For the text-containing cell, return its midpoint in (x, y) coordinate format. 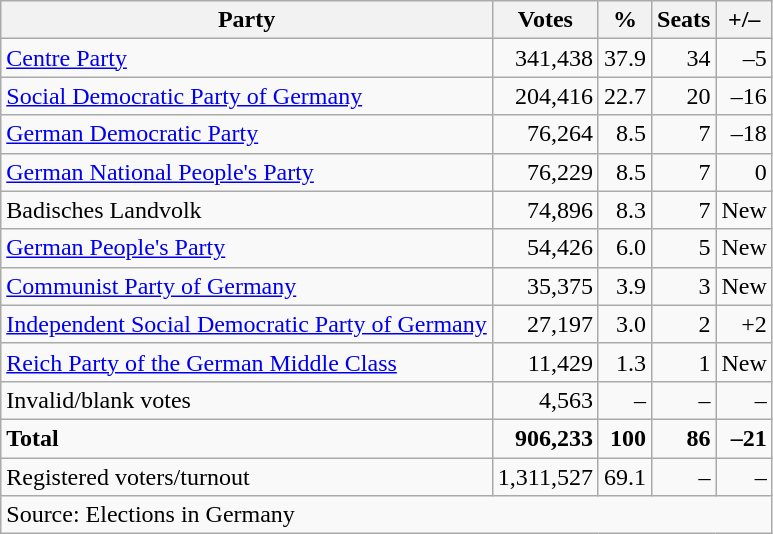
Independent Social Democratic Party of Germany (247, 324)
Total (247, 438)
Invalid/blank votes (247, 400)
German Democratic Party (247, 134)
100 (624, 438)
Centre Party (247, 58)
Party (247, 20)
341,438 (545, 58)
906,233 (545, 438)
2 (684, 324)
1 (684, 362)
204,416 (545, 96)
German People's Party (247, 248)
4,563 (545, 400)
11,429 (545, 362)
54,426 (545, 248)
34 (684, 58)
3.0 (624, 324)
1,311,527 (545, 477)
3.9 (624, 286)
Badisches Landvolk (247, 210)
Votes (545, 20)
8.3 (624, 210)
20 (684, 96)
86 (684, 438)
Social Democratic Party of Germany (247, 96)
Communist Party of Germany (247, 286)
Registered voters/turnout (247, 477)
0 (744, 172)
22.7 (624, 96)
1.3 (624, 362)
–21 (744, 438)
% (624, 20)
37.9 (624, 58)
69.1 (624, 477)
76,264 (545, 134)
+2 (744, 324)
76,229 (545, 172)
German National People's Party (247, 172)
–5 (744, 58)
74,896 (545, 210)
Seats (684, 20)
35,375 (545, 286)
27,197 (545, 324)
–18 (744, 134)
5 (684, 248)
6.0 (624, 248)
–16 (744, 96)
Reich Party of the German Middle Class (247, 362)
Source: Elections in Germany (387, 515)
3 (684, 286)
+/– (744, 20)
